Return [x, y] of the center of cell containing provided text 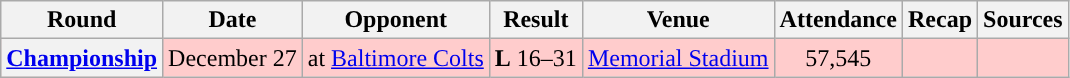
December 27 [233, 58]
Memorial Stadium [678, 58]
Venue [678, 20]
Result [536, 20]
Recap [940, 20]
L 16–31 [536, 58]
Round [82, 20]
Sources [1024, 20]
Championship [82, 58]
57,545 [838, 58]
Opponent [396, 20]
Attendance [838, 20]
at Baltimore Colts [396, 58]
Date [233, 20]
